Find where the given text appears and provide that cell's center as [X, Y] coordinate. 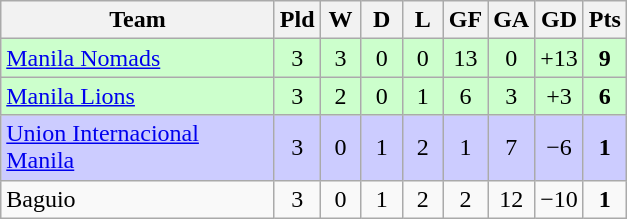
Union Internacional Manila [138, 148]
Team [138, 20]
D [382, 20]
GA [512, 20]
Pts [604, 20]
+13 [560, 58]
9 [604, 58]
L [422, 20]
7 [512, 148]
Manila Nomads [138, 58]
13 [465, 58]
W [340, 20]
GF [465, 20]
Manila Lions [138, 96]
12 [512, 199]
GD [560, 20]
−10 [560, 199]
Pld [297, 20]
Baguio [138, 199]
+3 [560, 96]
−6 [560, 148]
